Scan for the cell matching the given text and deliver its (X, Y) coordinate at center. 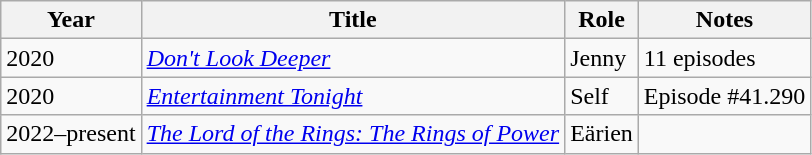
The Lord of the Rings: The Rings of Power (353, 134)
Eärien (602, 134)
Jenny (602, 58)
Episode #41.290 (724, 96)
Title (353, 20)
Don't Look Deeper (353, 58)
Year (71, 20)
2022–present (71, 134)
11 episodes (724, 58)
Notes (724, 20)
Role (602, 20)
Entertainment Tonight (353, 96)
Self (602, 96)
